Return the [X, Y] coordinate for the center point of the cell that contains the specified text.  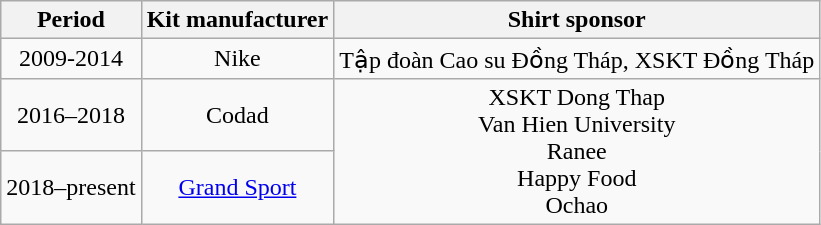
Kit manufacturer [238, 20]
2018–present [71, 188]
Nike [238, 59]
XSKT Dong Thap Van Hien University Ranee Happy Food Ochao [577, 151]
Codad [238, 114]
Shirt sponsor [577, 20]
Grand Sport [238, 188]
Tập đoàn Cao su Đồng Tháp, XSKT Đồng Tháp [577, 59]
2009-2014 [71, 59]
2016–2018 [71, 114]
Period [71, 20]
